Return the (X, Y) coordinate for the center point of the cell that contains the specified text.  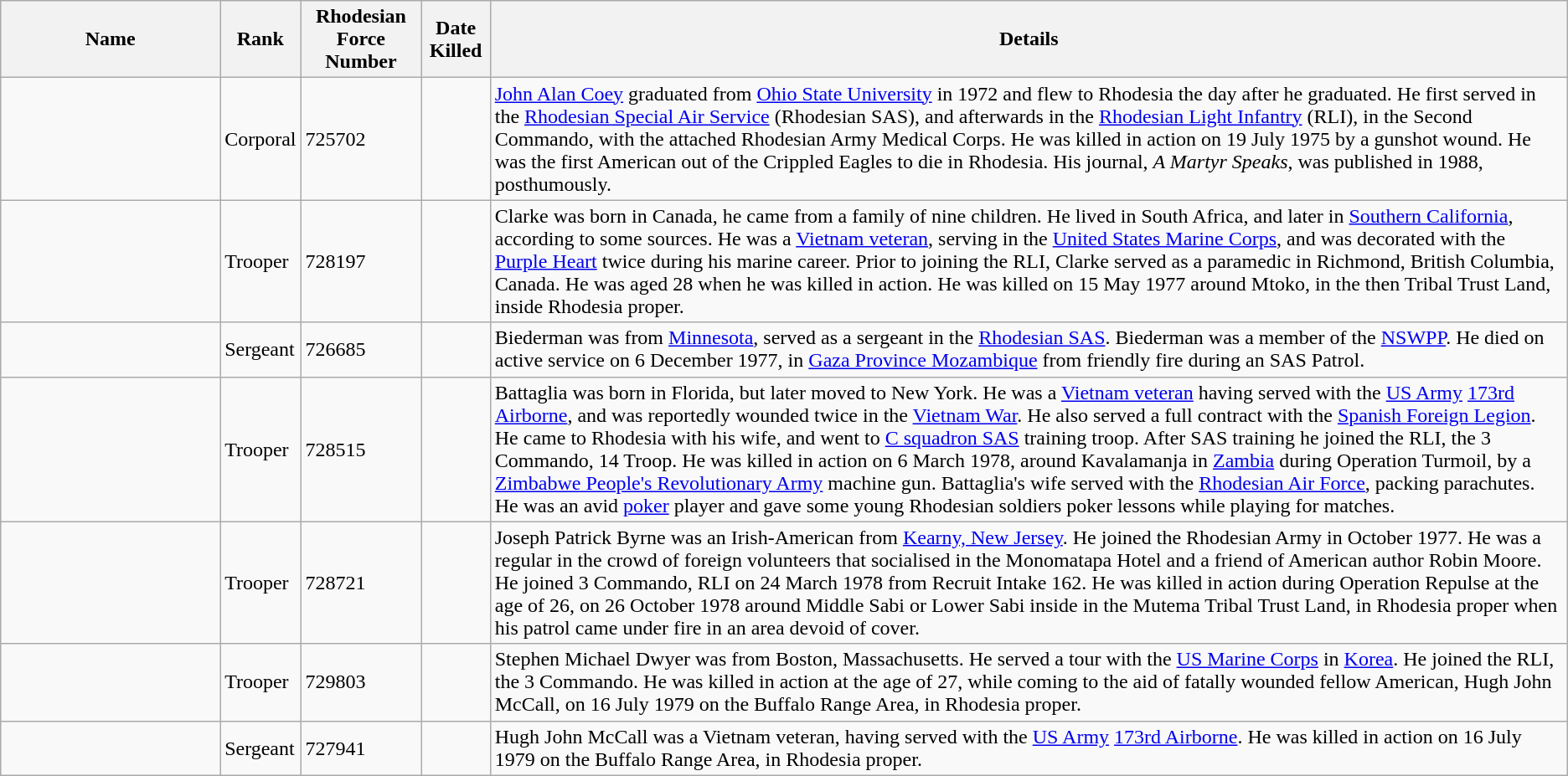
Rank (260, 39)
Date Killed (456, 39)
Details (1029, 39)
Rhodesian Force Number (361, 39)
Name (111, 39)
725702 (361, 139)
726685 (361, 350)
729803 (361, 682)
728515 (361, 449)
728721 (361, 583)
Corporal (260, 139)
728197 (361, 261)
727941 (361, 748)
